Pinpoint the cell where the given text exists, returning its [x, y] midpoint coordinate. 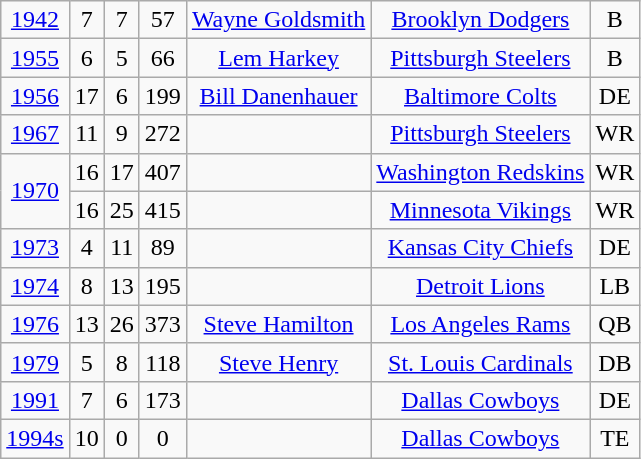
Lem Harkey [278, 58]
57 [162, 20]
1955 [35, 58]
173 [162, 400]
Kansas City Chiefs [480, 248]
Wayne Goldsmith [278, 20]
Brooklyn Dodgers [480, 20]
Bill Danenhauer [278, 96]
66 [162, 58]
415 [162, 210]
1991 [35, 400]
Baltimore Colts [480, 96]
1979 [35, 362]
1973 [35, 248]
Washington Redskins [480, 172]
9 [122, 134]
DB [615, 362]
25 [122, 210]
Steve Hamilton [278, 324]
89 [162, 248]
199 [162, 96]
272 [162, 134]
10 [86, 438]
4 [86, 248]
1967 [35, 134]
Steve Henry [278, 362]
LB [615, 286]
1994s [35, 438]
TE [615, 438]
373 [162, 324]
1976 [35, 324]
Detroit Lions [480, 286]
St. Louis Cardinals [480, 362]
Minnesota Vikings [480, 210]
26 [122, 324]
195 [162, 286]
Los Angeles Rams [480, 324]
118 [162, 362]
1942 [35, 20]
1956 [35, 96]
1974 [35, 286]
1970 [35, 191]
QB [615, 324]
407 [162, 172]
